Determine the [x, y] coordinate at the center of the cell enclosing the given text.  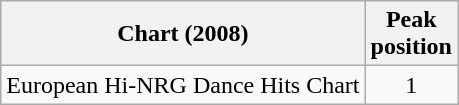
European Hi-NRG Dance Hits Chart [183, 85]
Chart (2008) [183, 34]
1 [411, 85]
Peakposition [411, 34]
